Detect which cell encompasses the target text, then output its [X, Y] center coordinate. 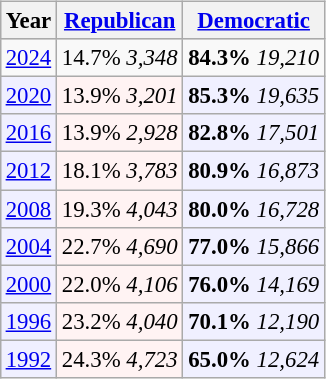
1992 [28, 359]
24.3% 4,723 [119, 359]
19.3% 4,043 [119, 209]
82.8% 17,501 [254, 133]
77.0% 15,866 [254, 246]
22.7% 4,690 [119, 246]
2016 [28, 133]
70.1% 12,190 [254, 321]
2024 [28, 58]
Democratic [254, 21]
2012 [28, 171]
Republican [119, 21]
1996 [28, 321]
13.9% 3,201 [119, 96]
2008 [28, 209]
13.9% 2,928 [119, 133]
2020 [28, 96]
80.9% 16,873 [254, 171]
84.3% 19,210 [254, 58]
76.0% 14,169 [254, 284]
Year [28, 21]
14.7% 3,348 [119, 58]
2004 [28, 246]
18.1% 3,783 [119, 171]
23.2% 4,040 [119, 321]
80.0% 16,728 [254, 209]
2000 [28, 284]
85.3% 19,635 [254, 96]
65.0% 12,624 [254, 359]
22.0% 4,106 [119, 284]
